Find where the given text appears and provide that cell's center as (x, y) coordinate. 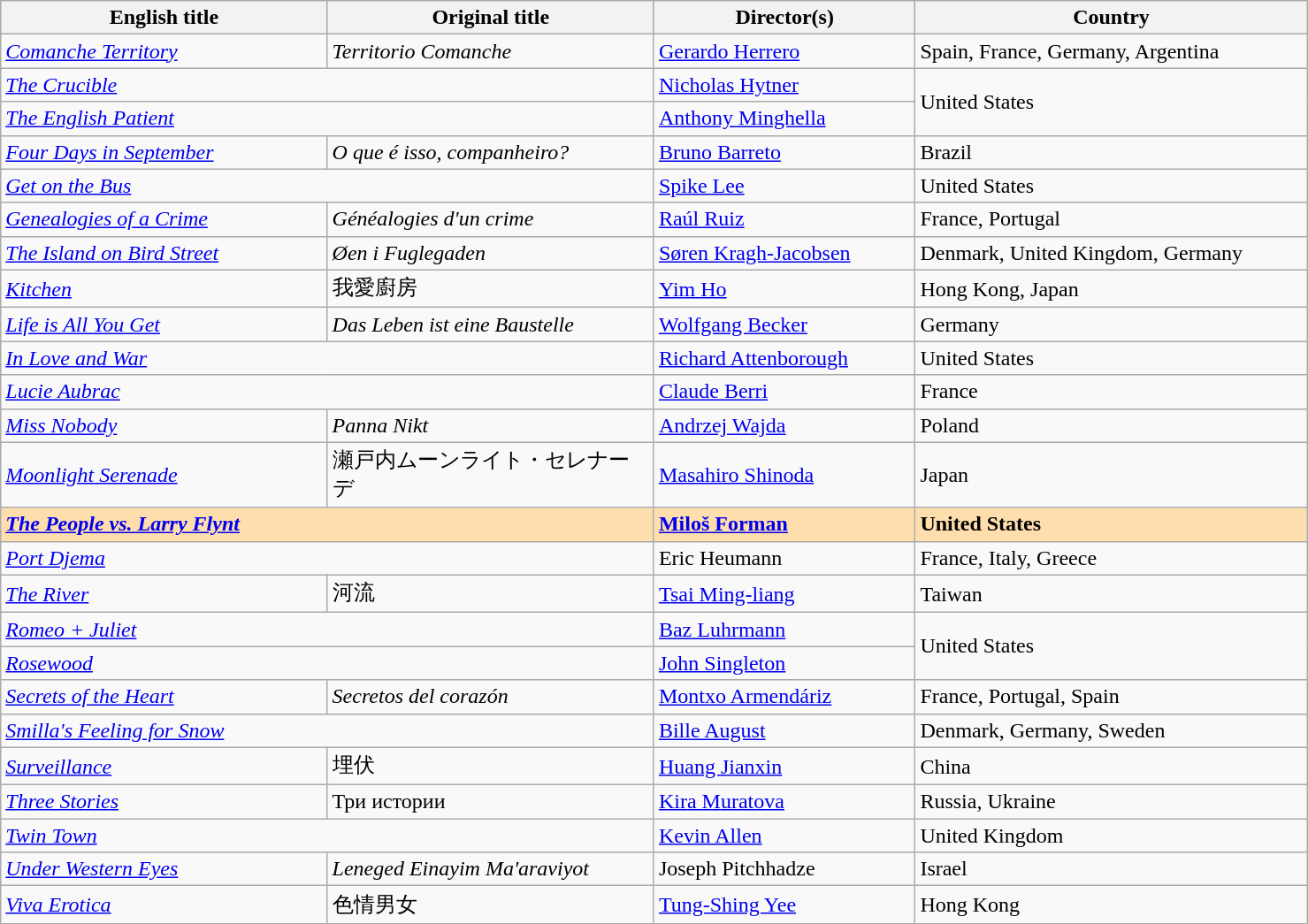
Under Western Eyes (164, 869)
Port Djema (327, 558)
Yim Ho (784, 288)
Bruno Barreto (784, 152)
Три истории (490, 802)
Rosewood (327, 663)
France, Portugal, Spain (1111, 697)
Hong Kong, Japan (1111, 288)
Tung-Shing Yee (784, 905)
Spike Lee (784, 186)
Territorio Comanche (490, 51)
Raúl Ruiz (784, 219)
Hong Kong (1111, 905)
Baz Luhrmann (784, 630)
色情男女 (490, 905)
The People vs. Larry Flynt (327, 524)
我愛廚房 (490, 288)
Twin Town (327, 836)
Kira Muratova (784, 802)
Øen i Fuglegaden (490, 253)
France, Portugal (1111, 219)
Get on the Bus (327, 186)
Denmark, Germany, Sweden (1111, 730)
Kitchen (164, 288)
Anthony Minghella (784, 118)
Israel (1111, 869)
Director(s) (784, 18)
The River (164, 594)
Comanche Territory (164, 51)
Andrzej Wajda (784, 425)
The Crucible (327, 85)
Japan (1111, 475)
Germany (1111, 325)
Miloš Forman (784, 524)
Russia, Ukraine (1111, 802)
Life is All You Get (164, 325)
China (1111, 766)
Claude Berri (784, 392)
Montxo Armendáriz (784, 697)
Eric Heumann (784, 558)
Viva Erotica (164, 905)
Joseph Pitchhadze (784, 869)
瀬戸内ムーンライト・セレナーデ (490, 475)
Lucie Aubrac (327, 392)
Søren Kragh-Jacobsen (784, 253)
Taiwan (1111, 594)
Genealogies of a Crime (164, 219)
Spain, France, Germany, Argentina (1111, 51)
Gerardo Herrero (784, 51)
Secrets of the Heart (164, 697)
The English Patient (327, 118)
Moonlight Serenade (164, 475)
O que é isso, companheiro? (490, 152)
France (1111, 392)
Richard Attenborough (784, 358)
Kevin Allen (784, 836)
Country (1111, 18)
Panna Nikt (490, 425)
Das Leben ist eine Baustelle (490, 325)
Miss Nobody (164, 425)
Three Stories (164, 802)
Wolfgang Becker (784, 325)
John Singleton (784, 663)
Huang Jianxin (784, 766)
Original title (490, 18)
The Island on Bird Street (164, 253)
In Love and War (327, 358)
United Kingdom (1111, 836)
埋伏 (490, 766)
Nicholas Hytner (784, 85)
Secretos del corazón (490, 697)
Romeo + Juliet (327, 630)
Surveillance (164, 766)
Leneged Einayim Ma'araviyot (490, 869)
Denmark, United Kingdom, Germany (1111, 253)
Tsai Ming-liang (784, 594)
Généalogies d'un crime (490, 219)
Brazil (1111, 152)
Smilla's Feeling for Snow (327, 730)
Masahiro Shinoda (784, 475)
河流 (490, 594)
Bille August (784, 730)
Poland (1111, 425)
English title (164, 18)
Four Days in September (164, 152)
France, Italy, Greece (1111, 558)
